Capture the cell that displays the provided text and extract its [x, y] central coordinate. 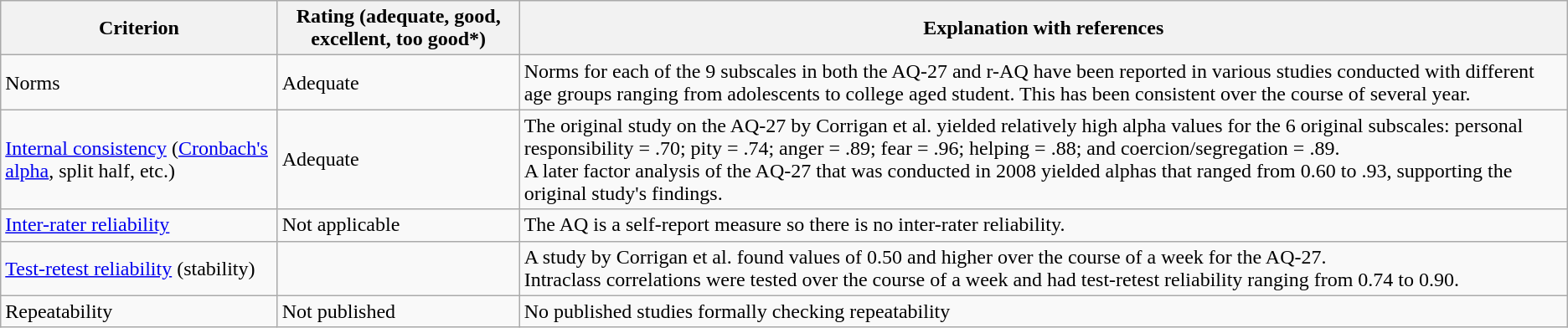
Not published [399, 311]
Internal consistency (Cronbach's alpha, split half, etc.) [139, 159]
Criterion [139, 28]
Explanation with references [1044, 28]
Inter-rater reliability [139, 225]
Test-retest reliability (stability) [139, 268]
Rating (adequate, good, excellent, too good*) [399, 28]
Not applicable [399, 225]
No published studies formally checking repeatability [1044, 311]
Repeatability [139, 311]
Norms [139, 82]
The AQ is a self-report measure so there is no inter-rater reliability. [1044, 225]
